Determine the (x, y) coordinate at the center of the cell enclosing the given text.  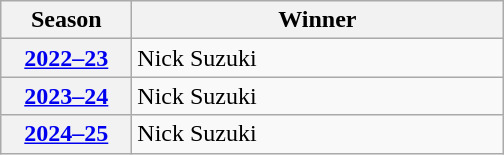
2022–23 (66, 58)
Winner (318, 20)
Season (66, 20)
2023–24 (66, 96)
2024–25 (66, 134)
